For the text-containing cell, return its midpoint in (X, Y) coordinate format. 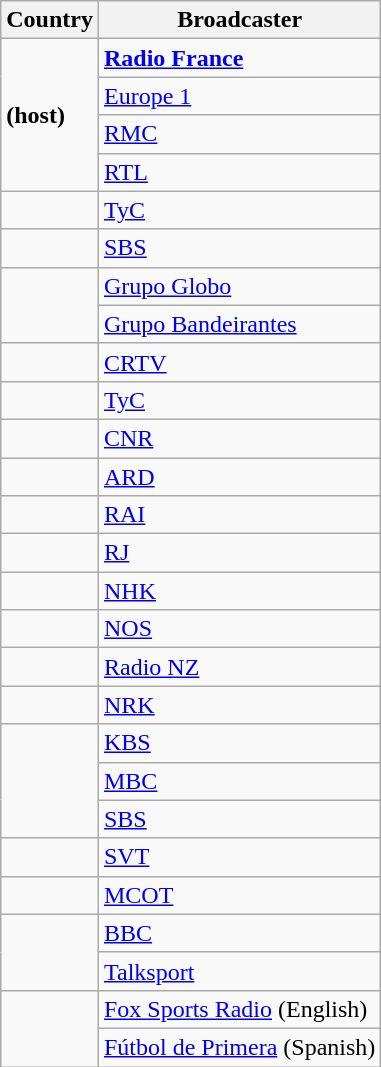
Country (50, 20)
BBC (239, 933)
RJ (239, 553)
Radio NZ (239, 667)
Grupo Bandeirantes (239, 324)
RMC (239, 134)
ARD (239, 477)
Fox Sports Radio (English) (239, 1009)
NOS (239, 629)
SVT (239, 857)
Radio France (239, 58)
NHK (239, 591)
Broadcaster (239, 20)
MBC (239, 781)
CRTV (239, 362)
MCOT (239, 895)
NRK (239, 705)
KBS (239, 743)
(host) (50, 115)
Grupo Globo (239, 286)
RAI (239, 515)
RTL (239, 172)
Europe 1 (239, 96)
CNR (239, 438)
Fútbol de Primera (Spanish) (239, 1047)
Talksport (239, 971)
